Provide the [X, Y] coordinate of the cell's center where the given text is located.  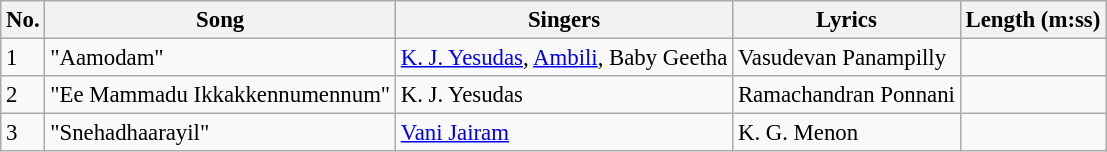
1 [23, 58]
K. J. Yesudas [564, 95]
Lyrics [847, 20]
Song [220, 20]
3 [23, 133]
"Aamodam" [220, 58]
Vani Jairam [564, 133]
"Snehadhaarayil" [220, 133]
Singers [564, 20]
K. G. Menon [847, 133]
"Ee Mammadu Ikkakkennumennum" [220, 95]
No. [23, 20]
K. J. Yesudas, Ambili, Baby Geetha [564, 58]
Length (m:ss) [1032, 20]
Ramachandran Ponnani [847, 95]
2 [23, 95]
Vasudevan Panampilly [847, 58]
